Find where the given text appears and provide that cell's center as (X, Y) coordinate. 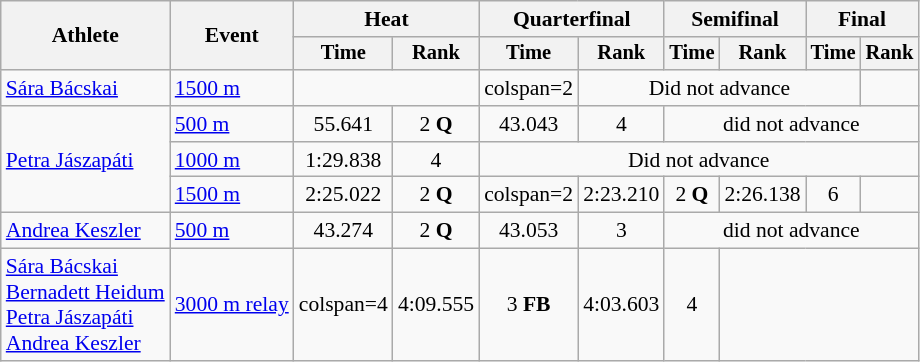
43.053 (528, 231)
Petra Jászapáti (86, 160)
1000 m (232, 160)
Quarterfinal (572, 19)
6 (834, 195)
1:29.838 (344, 160)
Athlete (86, 36)
43.274 (344, 231)
2:23.210 (621, 195)
Sára Bácskai (86, 88)
Heat (386, 19)
4:03.603 (621, 305)
4:09.555 (436, 305)
Semifinal (734, 19)
3000 m relay (232, 305)
43.043 (528, 124)
3 FB (528, 305)
colspan=4 (344, 305)
Final (862, 19)
Andrea Keszler (86, 231)
Sára BácskaiBernadett HeidumPetra JászapátiAndrea Keszler (86, 305)
3 (621, 231)
2:25.022 (344, 195)
Event (232, 36)
2:26.138 (762, 195)
55.641 (344, 124)
